Identify which cell holds the provided text, then report its (x, y) central coordinate. 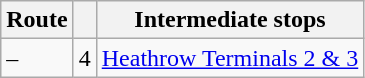
– (37, 58)
Intermediate stops (230, 20)
Heathrow Terminals 2 & 3 (230, 58)
Route (37, 20)
4 (84, 58)
